Provide the (x, y) coordinate of the cell's center where the given text is located.  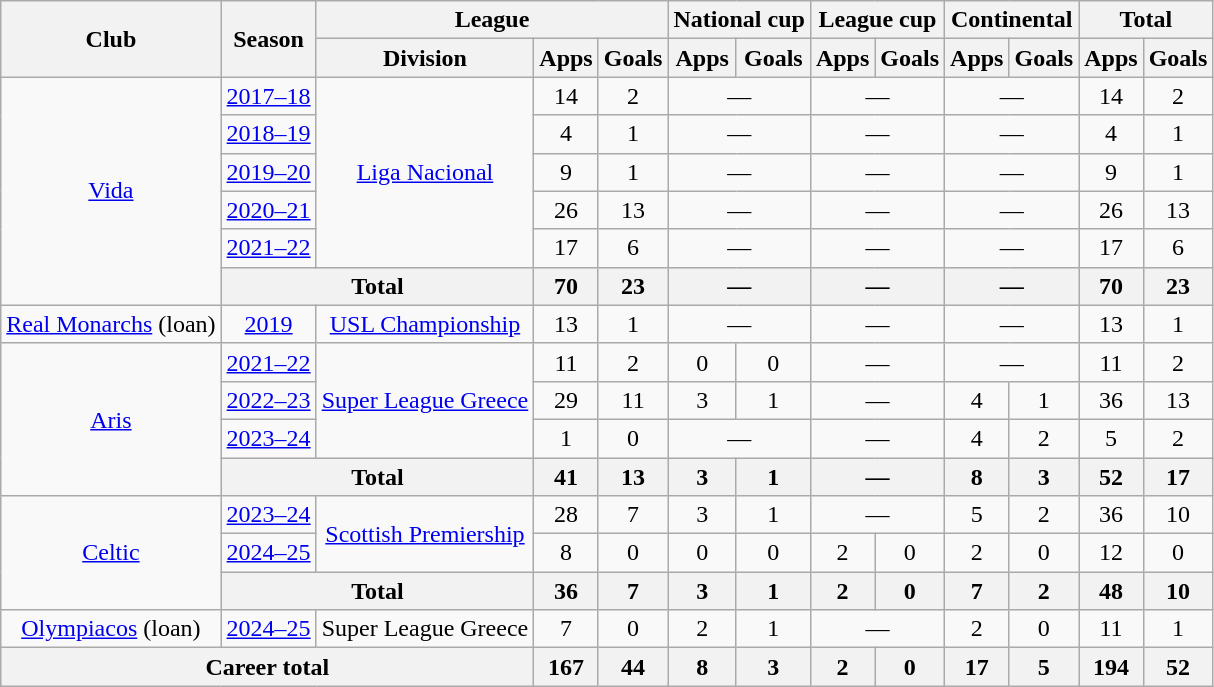
Vida (111, 191)
Division (425, 58)
2022–23 (268, 400)
Career total (268, 667)
194 (1111, 667)
41 (566, 477)
29 (566, 400)
Scottish Premiership (425, 534)
44 (633, 667)
2019 (268, 324)
2017–18 (268, 96)
Celtic (111, 553)
Liga Nacional (425, 172)
12 (1111, 553)
28 (566, 515)
League cup (877, 20)
League (492, 20)
Aris (111, 419)
Season (268, 39)
2020–21 (268, 210)
Olympiacos (loan) (111, 629)
2019–20 (268, 172)
2018–19 (268, 134)
Club (111, 39)
National cup (739, 20)
167 (566, 667)
48 (1111, 591)
USL Championship (425, 324)
Real Monarchs (loan) (111, 324)
Continental (1012, 20)
